Search for the cell housing the specified text and yield its (x, y) center coordinate. 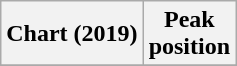
Chart (2019) (72, 34)
Peakposition (189, 34)
